Scan for the cell matching the given text and deliver its (X, Y) coordinate at center. 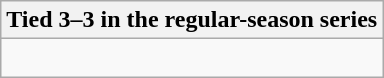
Tied 3–3 in the regular-season series (192, 20)
